Provide the [X, Y] coordinate of the cell's center where the given text is located.  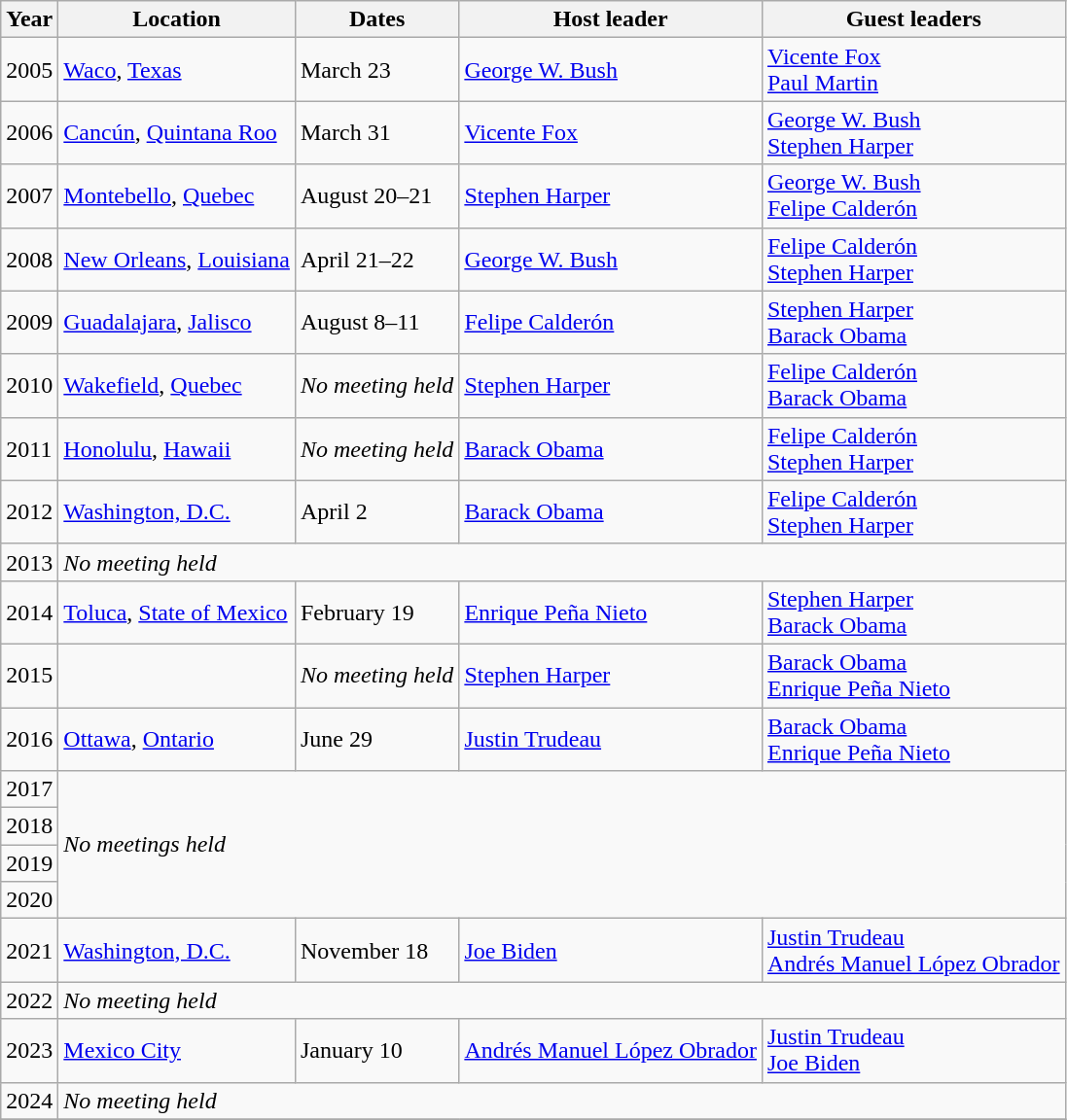
2017 [29, 789]
Waco, Texas [177, 70]
2019 [29, 863]
Justin Trudeau Joe Biden [913, 1050]
2020 [29, 900]
2008 [29, 259]
Justin Trudeau [611, 739]
April 2 [376, 511]
Mexico City [177, 1050]
February 19 [376, 612]
Guest leaders [913, 19]
George W. Bush Stephen Harper [913, 132]
Enrique Peña Nieto [611, 612]
No meetings held [562, 845]
2021 [29, 951]
Host leader [611, 19]
George W. Bush Felipe Calderón [913, 196]
Vicente Fox [611, 132]
2007 [29, 196]
Ottawa, Ontario [177, 739]
March 23 [376, 70]
Honolulu, Hawaii [177, 449]
2014 [29, 612]
Wakefield, Quebec [177, 385]
2009 [29, 323]
Location [177, 19]
Year [29, 19]
January 10 [376, 1050]
Felipe Calderón Barack Obama [913, 385]
2006 [29, 132]
Cancún, Quintana Roo [177, 132]
Vicente Fox Paul Martin [913, 70]
2024 [29, 1101]
2005 [29, 70]
2013 [29, 562]
Guadalajara, Jalisco [177, 323]
Toluca, State of Mexico [177, 612]
2012 [29, 511]
Joe Biden [611, 951]
August 20–21 [376, 196]
Montebello, Quebec [177, 196]
November 18 [376, 951]
April 21–22 [376, 259]
2016 [29, 739]
Dates [376, 19]
Felipe Calderón [611, 323]
2022 [29, 1000]
2010 [29, 385]
New Orleans, Louisiana [177, 259]
August 8–11 [376, 323]
2015 [29, 675]
Justin Trudeau Andrés Manuel López Obrador [913, 951]
June 29 [376, 739]
2018 [29, 826]
March 31 [376, 132]
2011 [29, 449]
2023 [29, 1050]
Andrés Manuel López Obrador [611, 1050]
